Pinpoint the cell where the given text exists, returning its (x, y) midpoint coordinate. 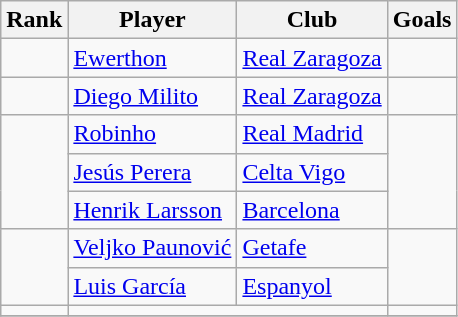
Luis García (152, 286)
Espanyol (312, 286)
Barcelona (312, 210)
Jesús Perera (152, 172)
Veljko Paunović (152, 248)
Diego Milito (152, 96)
Getafe (312, 248)
Henrik Larsson (152, 210)
Goals (422, 20)
Real Madrid (312, 134)
Robinho (152, 134)
Ewerthon (152, 58)
Club (312, 20)
Celta Vigo (312, 172)
Player (152, 20)
Rank (34, 20)
